Output the (X, Y) coordinate of the center of the cell containing the given text.  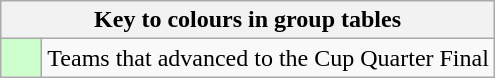
Key to colours in group tables (248, 20)
Teams that advanced to the Cup Quarter Final (268, 58)
